Pinpoint the cell where the given text exists, returning its (X, Y) midpoint coordinate. 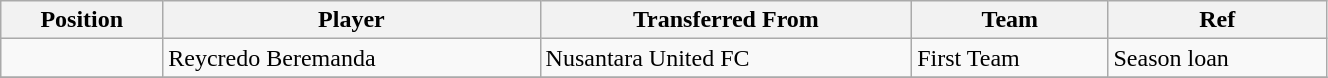
Nusantara United FC (726, 58)
Position (82, 20)
Ref (1217, 20)
Transferred From (726, 20)
Player (352, 20)
Season loan (1217, 58)
Reycredo Beremanda (352, 58)
Team (1010, 20)
First Team (1010, 58)
